Detect which cell encompasses the target text, then output its (X, Y) center coordinate. 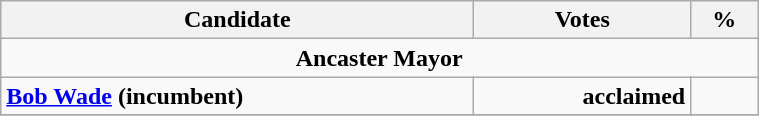
Candidate (238, 20)
Ancaster Mayor (380, 58)
% (724, 20)
Bob Wade (incumbent) (238, 96)
Votes (582, 20)
acclaimed (582, 96)
